Locate the cell with the specified text and output its (x, y) center coordinate. 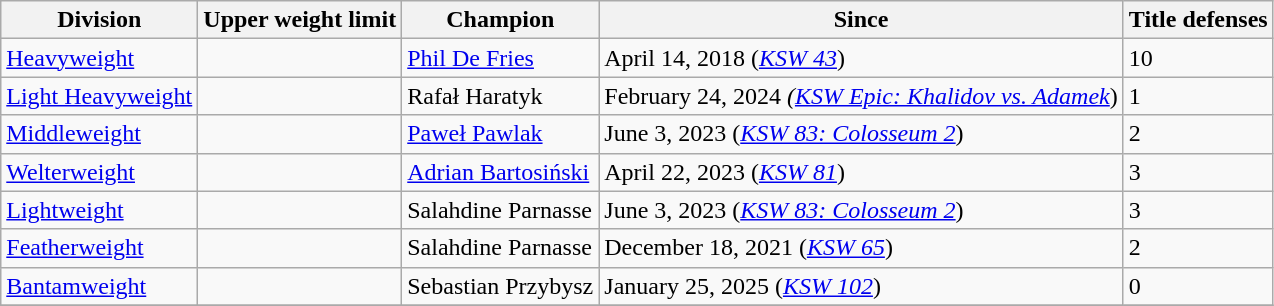
Middleweight (100, 134)
Upper weight limit (300, 20)
Rafał Haratyk (500, 96)
Bantamweight (100, 286)
Phil De Fries (500, 58)
Title defenses (1198, 20)
Champion (500, 20)
10 (1198, 58)
Light Heavyweight (100, 96)
December 18, 2021 (KSW 65) (862, 248)
Sebastian Przybysz (500, 286)
Division (100, 20)
Welterweight (100, 172)
Featherweight (100, 248)
April 14, 2018 (KSW 43) (862, 58)
1 (1198, 96)
Paweł Pawlak (500, 134)
Heavyweight (100, 58)
April 22, 2023 (KSW 81) (862, 172)
Adrian Bartosiński (500, 172)
0 (1198, 286)
January 25, 2025 (KSW 102) (862, 286)
February 24, 2024 (KSW Epic: Khalidov vs. Adamek) (862, 96)
Lightweight (100, 210)
Since (862, 20)
